Pinpoint the cell where the given text exists, returning its [X, Y] midpoint coordinate. 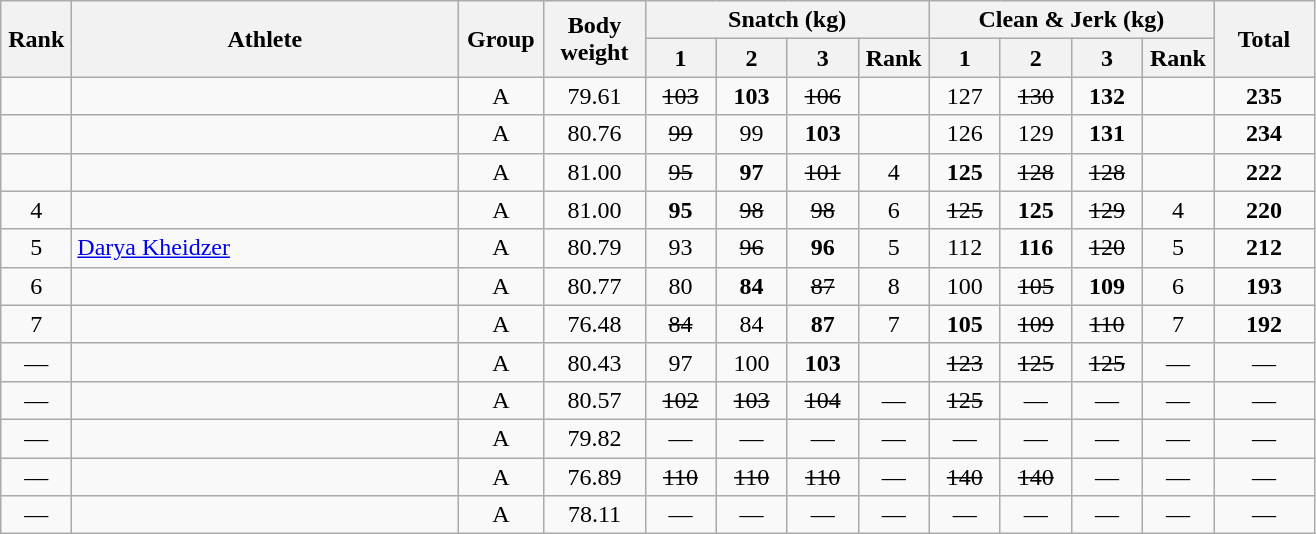
80.57 [594, 400]
120 [1106, 248]
212 [1264, 248]
80.76 [594, 134]
78.11 [594, 515]
235 [1264, 96]
76.48 [594, 324]
79.82 [594, 438]
93 [680, 248]
Body weight [594, 39]
193 [1264, 286]
102 [680, 400]
Snatch (kg) [787, 20]
123 [964, 362]
Athlete [265, 39]
80.43 [594, 362]
76.89 [594, 477]
79.61 [594, 96]
80.79 [594, 248]
222 [1264, 172]
112 [964, 248]
80 [680, 286]
126 [964, 134]
Clean & Jerk (kg) [1071, 20]
234 [1264, 134]
101 [822, 172]
132 [1106, 96]
8 [894, 286]
192 [1264, 324]
130 [1036, 96]
104 [822, 400]
116 [1036, 248]
Group [501, 39]
131 [1106, 134]
106 [822, 96]
Darya Kheidzer [265, 248]
220 [1264, 210]
127 [964, 96]
Total [1264, 39]
80.77 [594, 286]
